Search for the cell housing the specified text and yield its (x, y) center coordinate. 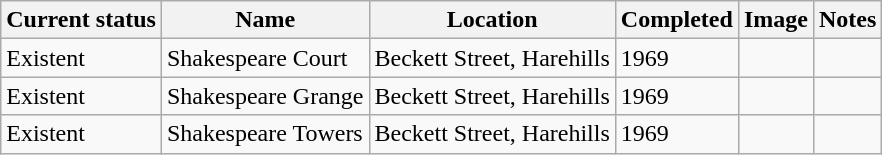
Shakespeare Towers (265, 134)
Shakespeare Court (265, 58)
Completed (676, 20)
Current status (82, 20)
Image (776, 20)
Location (492, 20)
Shakespeare Grange (265, 96)
Notes (847, 20)
Name (265, 20)
